Locate the cell with the specified text and output its [X, Y] center coordinate. 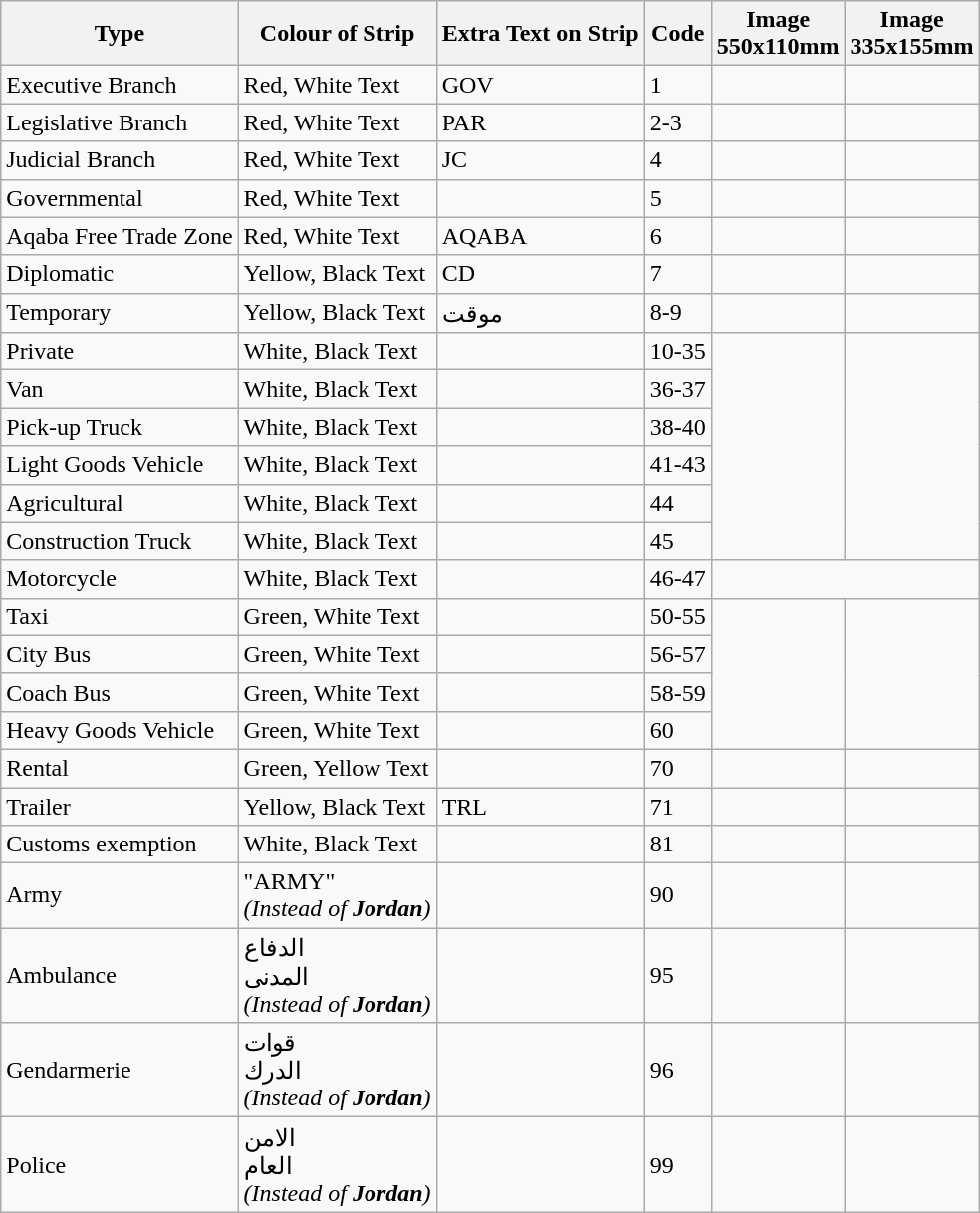
60 [677, 730]
Rental [120, 768]
Heavy Goods Vehicle [120, 730]
Customs exemption [120, 845]
99 [677, 1165]
Executive Branch [120, 85]
46-47 [677, 579]
Image550x110mm [778, 34]
Trailer [120, 806]
Construction Truck [120, 541]
قواتالدرك(Instead of Jordan) [337, 1070]
GOV [540, 85]
City Bus [120, 654]
70 [677, 768]
58-59 [677, 692]
41-43 [677, 465]
Colour of Strip [337, 34]
Army [120, 896]
AQABA [540, 236]
Motorcycle [120, 579]
96 [677, 1070]
56-57 [677, 654]
6 [677, 236]
71 [677, 806]
Judicial Branch [120, 160]
Agricultural [120, 503]
Image335x155mm [912, 34]
موقت [540, 313]
Taxi [120, 616]
"ARMY"(Instead of Jordan) [337, 896]
Aqaba Free Trade Zone [120, 236]
1 [677, 85]
45 [677, 541]
Legislative Branch [120, 122]
38-40 [677, 427]
Extra Text on Strip [540, 34]
81 [677, 845]
الامنالعام(Instead of Jordan) [337, 1165]
Diplomatic [120, 274]
Van [120, 389]
Private [120, 352]
44 [677, 503]
Temporary [120, 313]
7 [677, 274]
50-55 [677, 616]
10-35 [677, 352]
الدفاعالمدنی(Instead of Jordan) [337, 976]
Gendarmerie [120, 1070]
CD [540, 274]
8-9 [677, 313]
90 [677, 896]
Governmental [120, 198]
5 [677, 198]
Coach Bus [120, 692]
Type [120, 34]
JC [540, 160]
Green, Yellow Text [337, 768]
36-37 [677, 389]
95 [677, 976]
TRL [540, 806]
Light Goods Vehicle [120, 465]
Code [677, 34]
Ambulance [120, 976]
Police [120, 1165]
PAR [540, 122]
2-3 [677, 122]
4 [677, 160]
Pick-up Truck [120, 427]
